Locate the cell with the specified text and output its [X, Y] center coordinate. 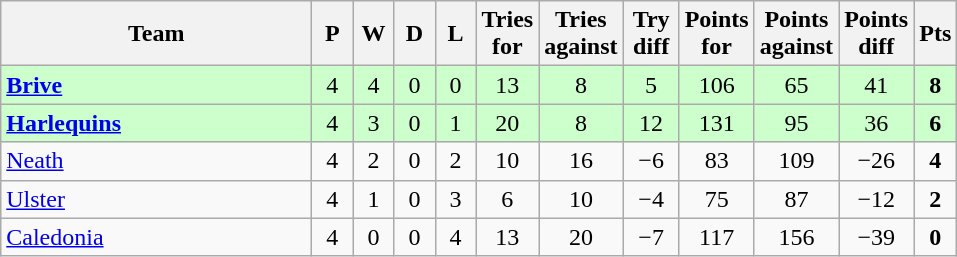
41 [876, 85]
95 [796, 123]
W [374, 34]
Tries against [581, 34]
−26 [876, 161]
−7 [651, 237]
Team [156, 34]
Points against [796, 34]
87 [796, 199]
12 [651, 123]
75 [716, 199]
131 [716, 123]
5 [651, 85]
Tries for [508, 34]
117 [716, 237]
−4 [651, 199]
Points for [716, 34]
Pts [936, 34]
D [414, 34]
Points diff [876, 34]
109 [796, 161]
L [456, 34]
Brive [156, 85]
−6 [651, 161]
Neath [156, 161]
−39 [876, 237]
65 [796, 85]
Ulster [156, 199]
106 [716, 85]
P [332, 34]
16 [581, 161]
Harlequins [156, 123]
83 [716, 161]
156 [796, 237]
−12 [876, 199]
Try diff [651, 34]
Caledonia [156, 237]
36 [876, 123]
